Pinpoint the cell where the given text exists, returning its (x, y) midpoint coordinate. 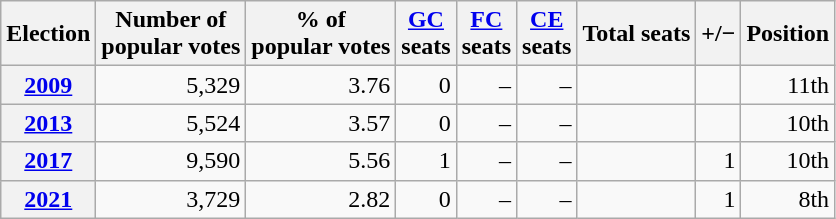
% ofpopular votes (321, 34)
FCseats (486, 34)
2013 (48, 123)
11th (788, 85)
2021 (48, 199)
+/− (718, 34)
Total seats (636, 34)
2009 (48, 85)
5,329 (171, 85)
2.82 (321, 199)
CEseats (547, 34)
Election (48, 34)
8th (788, 199)
3.57 (321, 123)
5,524 (171, 123)
Number ofpopular votes (171, 34)
GCseats (426, 34)
3.76 (321, 85)
9,590 (171, 161)
2017 (48, 161)
3,729 (171, 199)
5.56 (321, 161)
Position (788, 34)
